Identify which cell holds the provided text, then report its [x, y] central coordinate. 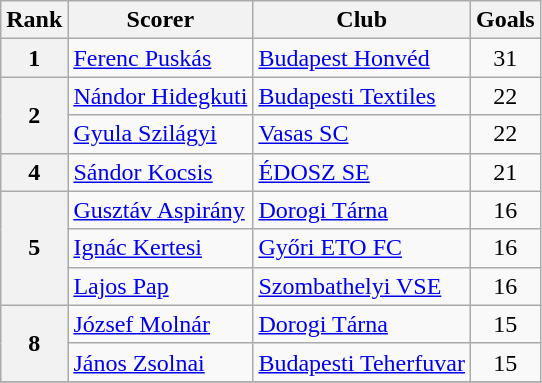
József Molnár [160, 324]
5 [34, 248]
Rank [34, 20]
31 [505, 58]
Scorer [160, 20]
Club [362, 20]
ÉDOSZ SE [362, 172]
Ferenc Puskás [160, 58]
21 [505, 172]
János Zsolnai [160, 362]
Vasas SC [362, 134]
Lajos Pap [160, 286]
Győri ETO FC [362, 248]
8 [34, 343]
1 [34, 58]
Sándor Kocsis [160, 172]
Ignác Kertesi [160, 248]
Nándor Hidegkuti [160, 96]
Gusztáv Aspirány [160, 210]
Budapest Honvéd [362, 58]
Budapesti Teherfuvar [362, 362]
Gyula Szilágyi [160, 134]
Szombathelyi VSE [362, 286]
Goals [505, 20]
4 [34, 172]
Budapesti Textiles [362, 96]
2 [34, 115]
